Identify which cell holds the provided text, then report its (x, y) central coordinate. 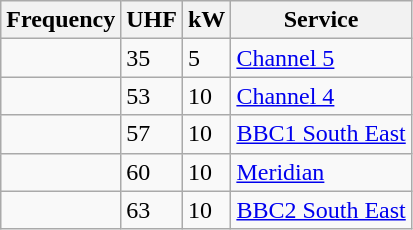
53 (152, 96)
57 (152, 134)
BBC1 South East (321, 134)
Service (321, 20)
UHF (152, 20)
Channel 4 (321, 96)
Channel 5 (321, 58)
BBC2 South East (321, 210)
63 (152, 210)
35 (152, 58)
Frequency (61, 20)
5 (206, 58)
kW (206, 20)
60 (152, 172)
Meridian (321, 172)
